Determine the (X, Y) coordinate at the center of the cell enclosing the given text.  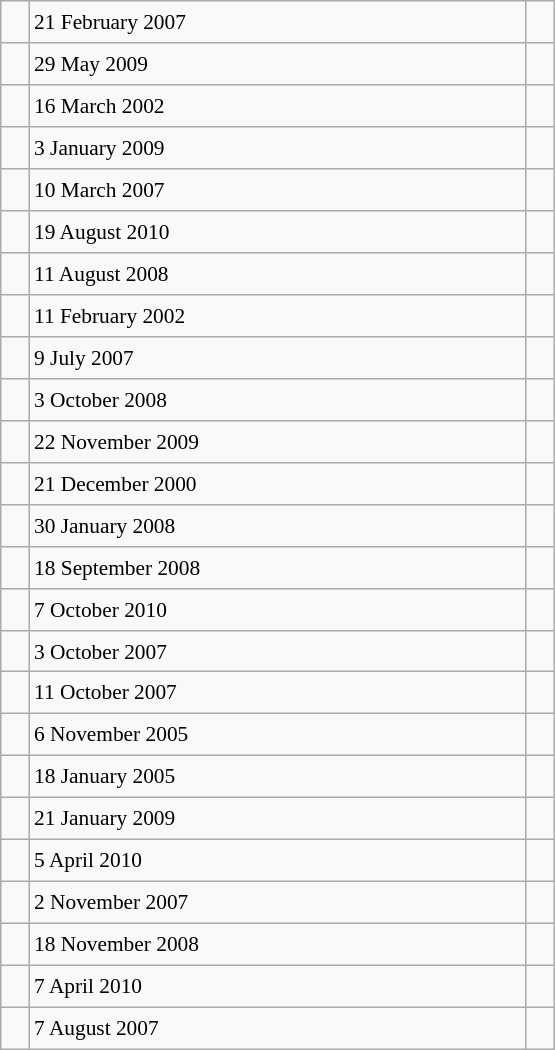
10 March 2007 (278, 190)
18 January 2005 (278, 777)
16 March 2002 (278, 106)
9 July 2007 (278, 358)
29 May 2009 (278, 64)
2 November 2007 (278, 903)
7 August 2007 (278, 1028)
3 October 2008 (278, 399)
19 August 2010 (278, 232)
22 November 2009 (278, 441)
11 February 2002 (278, 316)
3 October 2007 (278, 651)
3 January 2009 (278, 148)
21 December 2000 (278, 483)
7 April 2010 (278, 986)
11 October 2007 (278, 693)
18 September 2008 (278, 567)
7 October 2010 (278, 609)
21 February 2007 (278, 22)
30 January 2008 (278, 525)
18 November 2008 (278, 945)
5 April 2010 (278, 861)
11 August 2008 (278, 274)
6 November 2005 (278, 735)
21 January 2009 (278, 819)
